Output the (X, Y) coordinate of the center of the cell containing the given text.  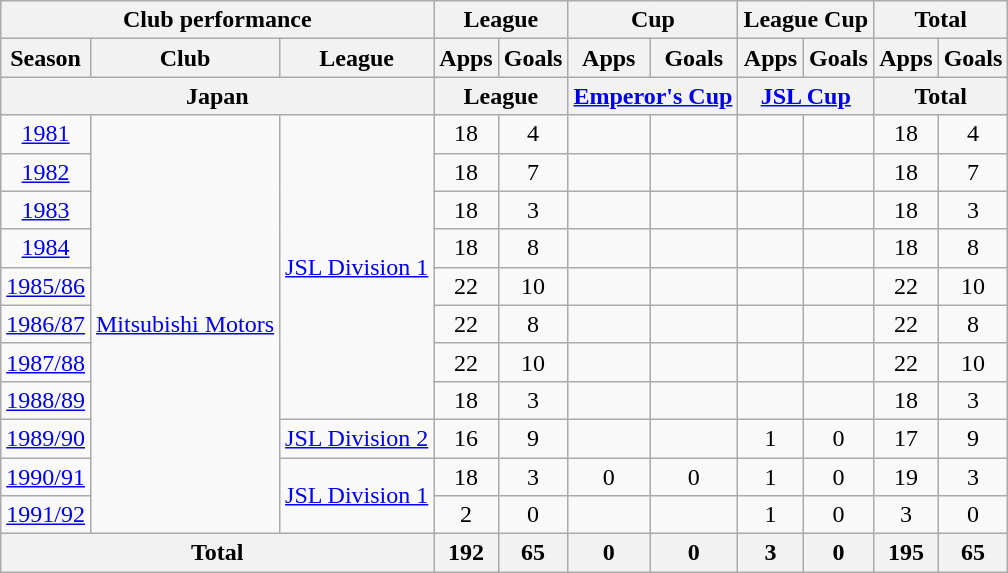
16 (466, 438)
195 (906, 553)
192 (466, 553)
1984 (46, 248)
1986/87 (46, 324)
1983 (46, 210)
Emperor's Cup (653, 96)
JSL Division 2 (357, 438)
Club performance (218, 20)
Cup (653, 20)
1981 (46, 134)
19 (906, 477)
Mitsubishi Motors (184, 324)
17 (906, 438)
Japan (218, 96)
1990/91 (46, 477)
1989/90 (46, 438)
JSL Cup (806, 96)
1982 (46, 172)
Season (46, 58)
2 (466, 515)
Club (184, 58)
League Cup (806, 20)
1985/86 (46, 286)
1991/92 (46, 515)
1987/88 (46, 362)
1988/89 (46, 400)
